Scan for the cell matching the given text and deliver its (X, Y) coordinate at center. 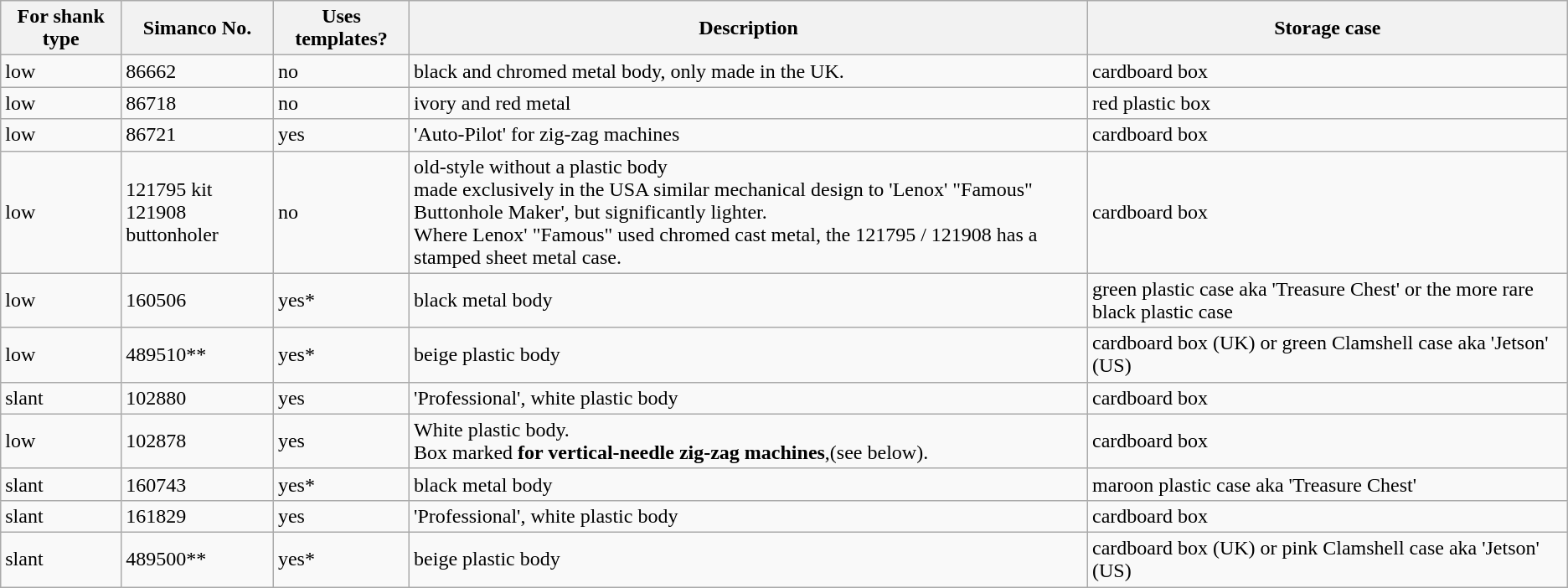
Storage case (1327, 28)
red plastic box (1327, 103)
489510** (198, 355)
121795 kit121908 buttonholer (198, 212)
102878 (198, 441)
For shank type (61, 28)
160743 (198, 484)
86718 (198, 103)
cardboard box (UK) or green Clamshell case aka 'Jetson' (US) (1327, 355)
green plastic case aka 'Treasure Chest' or the more rare black plastic case (1327, 300)
Simanco No. (198, 28)
White plastic body.Box marked for vertical-needle zig-zag machines,(see below). (749, 441)
Description (749, 28)
cardboard box (UK) or pink Clamshell case aka 'Jetson' (US) (1327, 560)
489500** (198, 560)
86662 (198, 71)
161829 (198, 516)
102880 (198, 398)
86721 (198, 135)
ivory and red metal (749, 103)
black and chromed metal body, only made in the UK. (749, 71)
Uses templates? (341, 28)
maroon plastic case aka 'Treasure Chest' (1327, 484)
'Auto-Pilot' for zig-zag machines (749, 135)
160506 (198, 300)
